Scan for the cell matching the given text and deliver its (X, Y) coordinate at center. 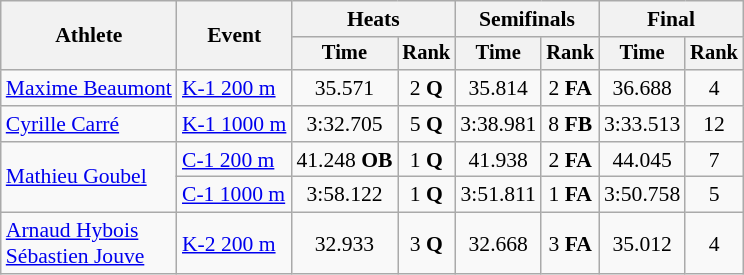
5 (714, 195)
3:32.705 (344, 124)
44.045 (642, 160)
8 FB (570, 124)
Cyrille Carré (89, 124)
41.248 OB (344, 160)
3:38.981 (498, 124)
Mathieu Goubel (89, 178)
3 FA (570, 244)
Final (671, 19)
C-1 1000 m (234, 195)
41.938 (498, 160)
C-1 200 m (234, 160)
35.571 (344, 88)
32.668 (498, 244)
1 FA (570, 195)
3:33.513 (642, 124)
Maxime Beaumont (89, 88)
3:51.811 (498, 195)
3:50.758 (642, 195)
12 (714, 124)
K-2 200 m (234, 244)
3 Q (427, 244)
K-1 200 m (234, 88)
2 Q (427, 88)
36.688 (642, 88)
35.814 (498, 88)
32.933 (344, 244)
3:58.122 (344, 195)
Event (234, 36)
Arnaud HyboisSébastien Jouve (89, 244)
Athlete (89, 36)
Heats (373, 19)
5 Q (427, 124)
K-1 1000 m (234, 124)
Semifinals (527, 19)
35.012 (642, 244)
7 (714, 160)
